Identify which cell holds the provided text, then report its [X, Y] central coordinate. 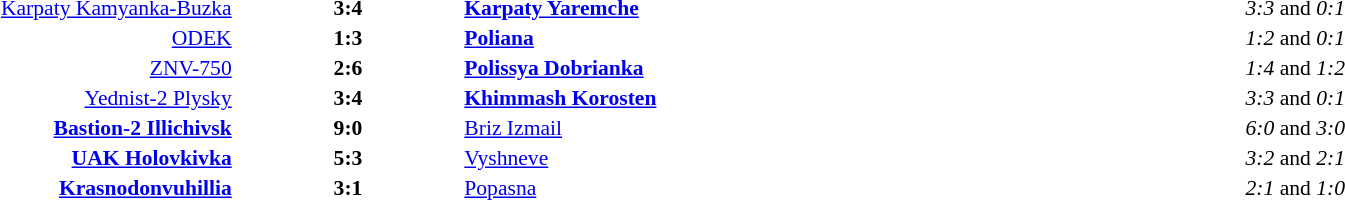
5:3 [348, 158]
Poliana [652, 38]
1:3 [348, 38]
Briz Izmail [652, 128]
Vyshneve [652, 158]
2:6 [348, 68]
Polissya Dobrianka [652, 68]
Khimmash Korosten [652, 98]
3:4 [348, 98]
9:0 [348, 128]
